Search for the cell housing the specified text and yield its [x, y] center coordinate. 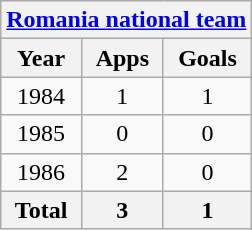
Year [42, 58]
Romania national team [126, 20]
Apps [122, 58]
3 [122, 210]
1985 [42, 134]
Goals [208, 58]
1984 [42, 96]
Total [42, 210]
2 [122, 172]
1986 [42, 172]
